Identify which cell holds the provided text, then report its (X, Y) central coordinate. 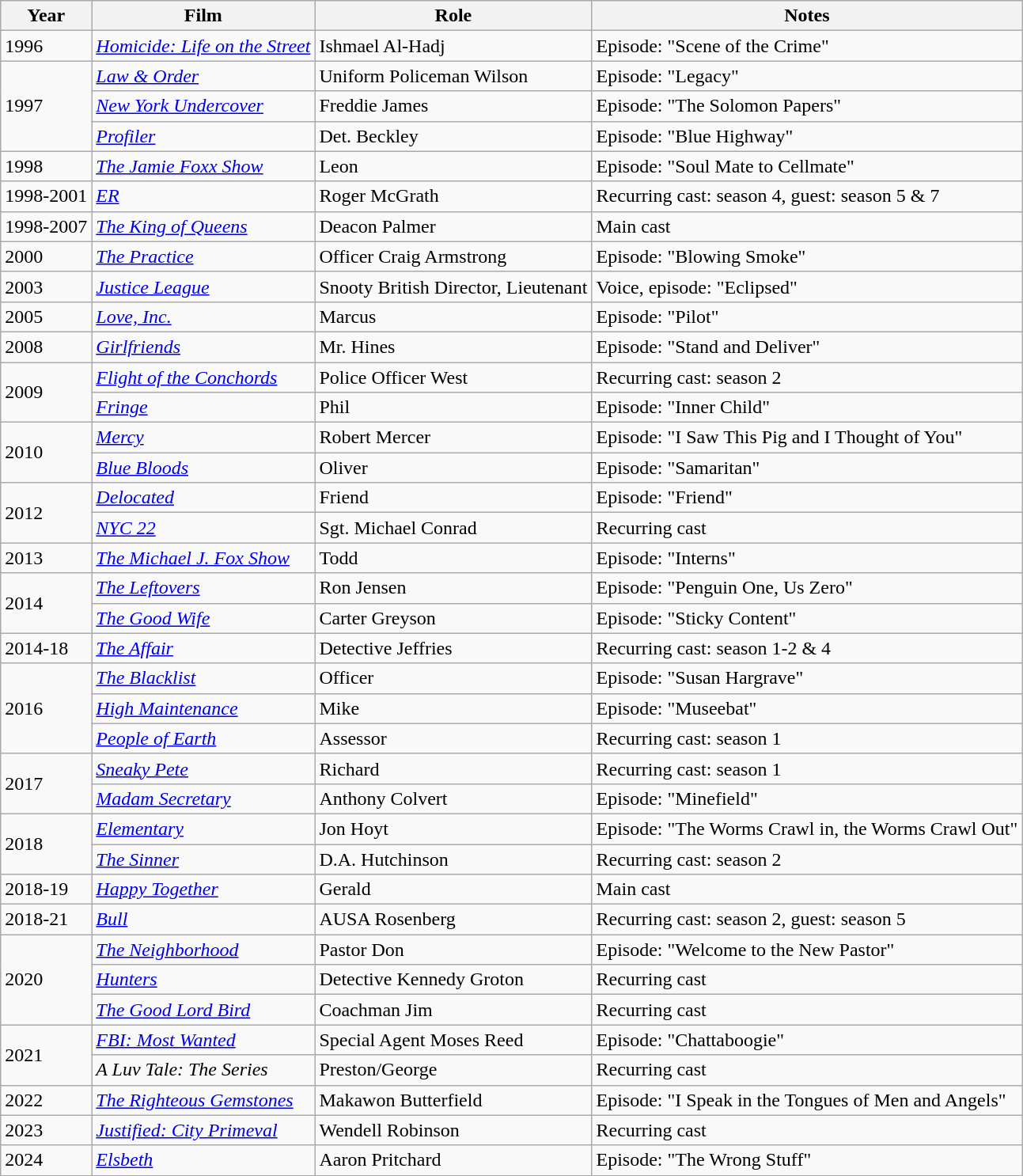
Notes (807, 16)
Episode: "Legacy" (807, 76)
2016 (46, 708)
Madam Secretary (203, 799)
The Leftovers (203, 588)
2020 (46, 980)
Episode: "Chattaboogie" (807, 1040)
Friend (453, 498)
Love, Inc. (203, 317)
2023 (46, 1130)
The Michael J. Fox Show (203, 558)
2014 (46, 603)
The Righteous Gemstones (203, 1100)
2013 (46, 558)
Homicide: Life on the Street (203, 46)
2014-18 (46, 648)
Hunters (203, 980)
Profiler (203, 136)
The Good Lord Bird (203, 1010)
Detective Kennedy Groton (453, 980)
Voice, episode: "Eclipsed" (807, 286)
1997 (46, 106)
1998-2001 (46, 196)
1996 (46, 46)
Wendell Robinson (453, 1130)
2005 (46, 317)
Pastor Don (453, 950)
The Neighborhood (203, 950)
2018-19 (46, 890)
Episode: "Interns" (807, 558)
Happy Together (203, 890)
Sneaky Pete (203, 768)
People of Earth (203, 738)
Episode: "Inner Child" (807, 408)
ER (203, 196)
Mr. Hines (453, 347)
Episode: "Penguin One, Us Zero" (807, 588)
The Good Wife (203, 618)
Episode: "Sticky Content" (807, 618)
Justice League (203, 286)
1998 (46, 166)
Robert Mercer (453, 438)
2021 (46, 1055)
Episode: "Soul Mate to Cellmate" (807, 166)
Officer Craig Armstrong (453, 256)
Blue Bloods (203, 468)
The Sinner (203, 859)
Anthony Colvert (453, 799)
Uniform Policeman Wilson (453, 76)
Aaron Pritchard (453, 1160)
Ishmael Al-Hadj (453, 46)
Episode: "The Worms Crawl in, the Worms Crawl Out" (807, 829)
Ron Jensen (453, 588)
Roger McGrath (453, 196)
Jon Hoyt (453, 829)
Todd (453, 558)
Sgt. Michael Conrad (453, 528)
Episode: "Welcome to the New Pastor" (807, 950)
Justified: City Primeval (203, 1130)
Episode: "Samaritan" (807, 468)
2010 (46, 453)
Episode: "Friend" (807, 498)
Episode: "Pilot" (807, 317)
A Luv Tale: The Series (203, 1070)
Delocated (203, 498)
The Practice (203, 256)
Fringe (203, 408)
Police Officer West (453, 377)
Flight of the Conchords (203, 377)
2012 (46, 513)
Gerald (453, 890)
2022 (46, 1100)
Carter Greyson (453, 618)
Recurring cast: season 4, guest: season 5 & 7 (807, 196)
Episode: "I Saw This Pig and I Thought of You" (807, 438)
2000 (46, 256)
D.A. Hutchinson (453, 859)
High Maintenance (203, 708)
Leon (453, 166)
The Jamie Foxx Show (203, 166)
2018-21 (46, 920)
Episode: "Museebat" (807, 708)
2009 (46, 393)
Episode: "Susan Hargrave" (807, 678)
Makawon Butterfield (453, 1100)
Law & Order (203, 76)
Coachman Jim (453, 1010)
The King of Queens (203, 226)
Episode: "Blue Highway" (807, 136)
Officer (453, 678)
New York Undercover (203, 106)
Episode: "Stand and Deliver" (807, 347)
Year (46, 16)
Special Agent Moses Reed (453, 1040)
Elementary (203, 829)
2018 (46, 844)
Phil (453, 408)
The Affair (203, 648)
Film (203, 16)
2017 (46, 783)
Episode: "The Solomon Papers" (807, 106)
1998-2007 (46, 226)
Det. Beckley (453, 136)
The Blacklist (203, 678)
Recurring cast: season 2, guest: season 5 (807, 920)
Episode: "Blowing Smoke" (807, 256)
Bull (203, 920)
NYC 22 (203, 528)
Mercy (203, 438)
AUSA Rosenberg (453, 920)
Oliver (453, 468)
Episode: "Minefield" (807, 799)
Detective Jeffries (453, 648)
FBI: Most Wanted (203, 1040)
Role (453, 16)
2003 (46, 286)
Mike (453, 708)
Freddie James (453, 106)
Marcus (453, 317)
Preston/George (453, 1070)
Girlfriends (203, 347)
Episode: "Scene of the Crime" (807, 46)
Elsbeth (203, 1160)
Episode: "I Speak in the Tongues of Men and Angels" (807, 1100)
Deacon Palmer (453, 226)
Recurring cast: season 1-2 & 4 (807, 648)
2008 (46, 347)
Snooty British Director, Lieutenant (453, 286)
Richard (453, 768)
2024 (46, 1160)
Episode: "The Wrong Stuff" (807, 1160)
Assessor (453, 738)
